Return (x, y) of the center of cell containing provided text 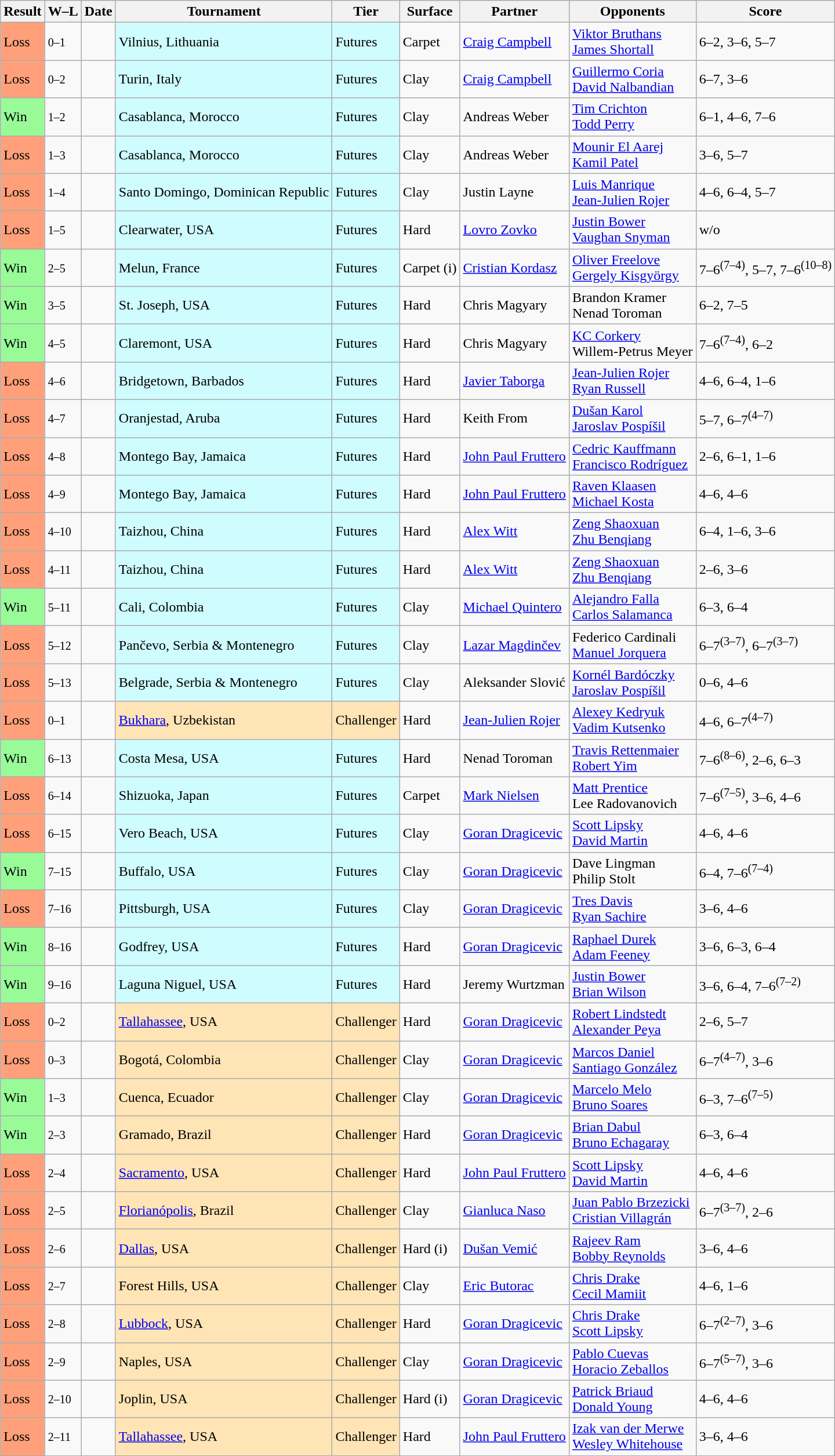
5–11 (63, 607)
Pančevo, Serbia & Montenegro (224, 645)
Nenad Toroman (514, 758)
Cuenca, Ecuador (224, 1098)
8–16 (63, 946)
Lubbock, USA (224, 1324)
6–7(2–7), 3–6 (765, 1324)
0–6, 4–6 (765, 683)
Javier Taborga (514, 380)
6–7(3–7), 6–7(3–7) (765, 645)
w/o (765, 230)
7–6(8–6), 2–6, 6–3 (765, 758)
Vilnius, Lithuania (224, 42)
Godfrey, USA (224, 946)
Vero Beach, USA (224, 833)
Patrick Briaud Donald Young (632, 1399)
Score (765, 12)
4–10 (63, 532)
Result (23, 12)
Sacramento, USA (224, 1173)
St. Joseph, USA (224, 305)
6–14 (63, 795)
7–6(7–4), 5–7, 7–6(10–8) (765, 268)
Partner (514, 12)
Alejandro Falla Carlos Salamanca (632, 607)
2–10 (63, 1399)
KC Corkery Willem-Petrus Meyer (632, 343)
Guillermo Coria David Nalbandian (632, 79)
Santo Domingo, Dominican Republic (224, 192)
6–1, 4–6, 7–6 (765, 117)
Raven Klaasen Michael Kosta (632, 494)
Melun, France (224, 268)
2–7 (63, 1286)
Jean-Julien Rojer (514, 720)
Brian Dabul Bruno Echagaray (632, 1135)
9–16 (63, 984)
1–5 (63, 230)
Shizuoka, Japan (224, 795)
Lazar Magdinčev (514, 645)
W–L (63, 12)
6–7(4–7), 3–6 (765, 1060)
Clearwater, USA (224, 230)
Cali, Colombia (224, 607)
3–6, 5–7 (765, 154)
Oliver Freelove Gergely Kisgyörgy (632, 268)
Raphael Durek Adam Feeney (632, 946)
Luis Manrique Jean-Julien Rojer (632, 192)
Laguna Niguel, USA (224, 984)
2–3 (63, 1135)
Mark Nielsen (514, 795)
Pablo Cuevas Horacio Zeballos (632, 1361)
Justin Bower Vaughan Snyman (632, 230)
4–6, 6–4, 5–7 (765, 192)
Turin, Italy (224, 79)
Tournament (224, 12)
Bukhara, Uzbekistan (224, 720)
4–9 (63, 494)
Gianluca Naso (514, 1210)
2–6 (63, 1248)
3–6, 6–4, 7–6(7–2) (765, 984)
Juan Pablo Brzezicki Cristian Villagrán (632, 1210)
6–15 (63, 833)
Tim Crichton Todd Perry (632, 117)
5–7, 6–7(4–7) (765, 418)
Izak van der Merwe Wesley Whitehouse (632, 1436)
Matt Prentice Lee Radovanovich (632, 795)
4–6 (63, 380)
Viktor Bruthans James Shortall (632, 42)
Bridgetown, Barbados (224, 380)
6–13 (63, 758)
Forest Hills, USA (224, 1286)
Aleksander Slović (514, 683)
Federico Cardinali Manuel Jorquera (632, 645)
4–7 (63, 418)
Dušan Karol Jaroslav Pospíšil (632, 418)
Eric Butorac (514, 1286)
Date (99, 12)
4–11 (63, 569)
Cristian Kordasz (514, 268)
6–7(3–7), 2–6 (765, 1210)
Lovro Zovko (514, 230)
Chris Drake Scott Lipsky (632, 1324)
Rajeev Ram Bobby Reynolds (632, 1248)
7–6(7–5), 3–6, 4–6 (765, 795)
Travis Rettenmaier Robert Yim (632, 758)
2–6, 3–6 (765, 569)
4–5 (63, 343)
Bogotá, Colombia (224, 1060)
6–2, 3–6, 5–7 (765, 42)
7–6(7–4), 6–2 (765, 343)
Mounir El Aarej Kamil Patel (632, 154)
7–15 (63, 871)
Oranjestad, Aruba (224, 418)
Joplin, USA (224, 1399)
Marcelo Melo Bruno Soares (632, 1098)
Carpet (i) (430, 268)
Claremont, USA (224, 343)
4–6, 1–6 (765, 1286)
7–16 (63, 909)
5–13 (63, 683)
1–4 (63, 192)
Brandon Kramer Nenad Toroman (632, 305)
2–8 (63, 1324)
Dallas, USA (224, 1248)
3–6, 6–3, 6–4 (765, 946)
Keith From (514, 418)
5–12 (63, 645)
6–7(5–7), 3–6 (765, 1361)
4–6, 6–7(4–7) (765, 720)
Tres Davis Ryan Sachire (632, 909)
Opponents (632, 12)
Cedric Kauffmann Francisco Rodríguez (632, 456)
Marcos Daniel Santiago González (632, 1060)
Naples, USA (224, 1361)
Justin Bower Brian Wilson (632, 984)
Justin Layne (514, 192)
2–11 (63, 1436)
6–2, 7–5 (765, 305)
2–4 (63, 1173)
6–4, 7–6(7–4) (765, 871)
1–2 (63, 117)
Robert Lindstedt Alexander Peya (632, 1021)
Dušan Vemić (514, 1248)
Jean-Julien Rojer Ryan Russell (632, 380)
Gramado, Brazil (224, 1135)
6–7, 3–6 (765, 79)
Kornél Bardóczky Jaroslav Pospíšil (632, 683)
4–6, 6–4, 1–6 (765, 380)
Tier (366, 12)
Jeremy Wurtzman (514, 984)
Alexey Kedryuk Vadim Kutsenko (632, 720)
Chris Drake Cecil Mamiit (632, 1286)
Michael Quintero (514, 607)
Buffalo, USA (224, 871)
2–6, 5–7 (765, 1021)
Dave Lingman Philip Stolt (632, 871)
2–9 (63, 1361)
2–6, 6–1, 1–6 (765, 456)
Surface (430, 12)
3–5 (63, 305)
Belgrade, Serbia & Montenegro (224, 683)
Costa Mesa, USA (224, 758)
6–4, 1–6, 3–6 (765, 532)
4–8 (63, 456)
6–3, 7–6(7–5) (765, 1098)
0–3 (63, 1060)
Pittsburgh, USA (224, 909)
Florianópolis, Brazil (224, 1210)
